From the cell containing the given text, extract its center point as (X, Y) coordinate. 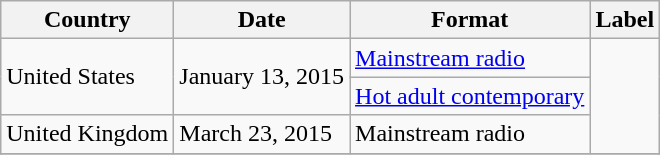
January 13, 2015 (262, 77)
March 23, 2015 (262, 134)
Date (262, 20)
Format (470, 20)
Country (88, 20)
United Kingdom (88, 134)
Label (625, 20)
Hot adult contemporary (470, 96)
United States (88, 77)
